Determine the [x, y] coordinate at the center of the cell enclosing the given text.  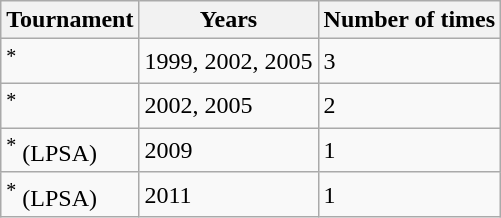
2011 [228, 194]
Tournament [70, 20]
Years [228, 20]
3 [410, 62]
1999, 2002, 2005 [228, 62]
2002, 2005 [228, 106]
2 [410, 106]
Number of times [410, 20]
2009 [228, 150]
